Find where the given text appears and provide that cell's center as (X, Y) coordinate. 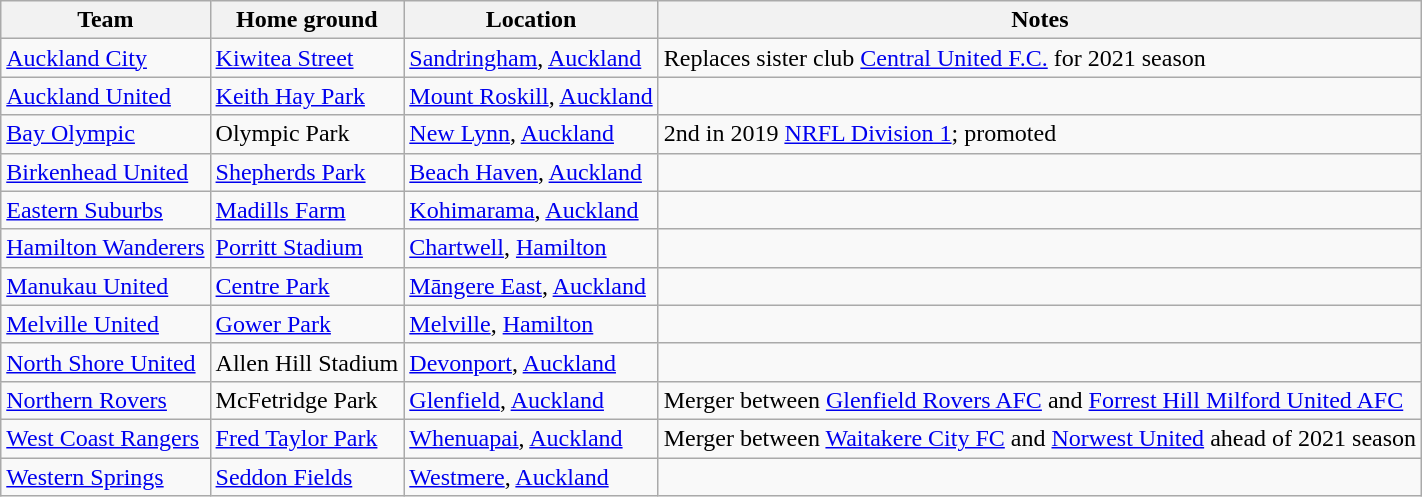
Glenfield, Auckland (531, 400)
Replaces sister club Central United F.C. for 2021 season (1040, 58)
Kiwitea Street (307, 58)
Merger between Glenfield Rovers AFC and Forrest Hill Milford United AFC (1040, 400)
Western Springs (106, 477)
Auckland United (106, 96)
North Shore United (106, 362)
Auckland City (106, 58)
Shepherds Park (307, 172)
Keith Hay Park (307, 96)
New Lynn, Auckland (531, 134)
Chartwell, Hamilton (531, 248)
Team (106, 20)
Allen Hill Stadium (307, 362)
Sandringham, Auckland (531, 58)
Location (531, 20)
Gower Park (307, 324)
Notes (1040, 20)
West Coast Rangers (106, 438)
Home ground (307, 20)
Olympic Park (307, 134)
Fred Taylor Park (307, 438)
Northern Rovers (106, 400)
Centre Park (307, 286)
Westmere, Auckland (531, 477)
2nd in 2019 NRFL Division 1; promoted (1040, 134)
Birkenhead United (106, 172)
Merger between Waitakere City FC and Norwest United ahead of 2021 season (1040, 438)
Melville United (106, 324)
Eastern Suburbs (106, 210)
Māngere East, Auckland (531, 286)
Seddon Fields (307, 477)
Melville, Hamilton (531, 324)
McFetridge Park (307, 400)
Madills Farm (307, 210)
Bay Olympic (106, 134)
Porritt Stadium (307, 248)
Kohimarama, Auckland (531, 210)
Hamilton Wanderers (106, 248)
Beach Haven, Auckland (531, 172)
Whenuapai, Auckland (531, 438)
Mount Roskill, Auckland (531, 96)
Devonport, Auckland (531, 362)
Manukau United (106, 286)
